Find where the given text appears and provide that cell's center as [X, Y] coordinate. 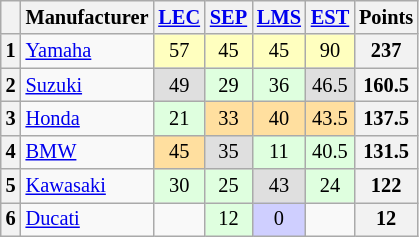
36 [279, 85]
1 [11, 51]
30 [179, 186]
Honda [88, 118]
90 [330, 51]
Kawasaki [88, 186]
49 [179, 85]
57 [179, 51]
BMW [88, 152]
Points [386, 17]
LEC [179, 17]
Ducati [88, 219]
6 [11, 219]
46.5 [330, 85]
122 [386, 186]
43.5 [330, 118]
25 [228, 186]
237 [386, 51]
40.5 [330, 152]
24 [330, 186]
Manufacturer [88, 17]
33 [228, 118]
21 [179, 118]
0 [279, 219]
Yamaha [88, 51]
29 [228, 85]
137.5 [386, 118]
3 [11, 118]
SEP [228, 17]
EST [330, 17]
2 [11, 85]
LMS [279, 17]
Suzuki [88, 85]
5 [11, 186]
35 [228, 152]
160.5 [386, 85]
4 [11, 152]
40 [279, 118]
11 [279, 152]
43 [279, 186]
131.5 [386, 152]
